For the text-containing cell, return its midpoint in [X, Y] coordinate format. 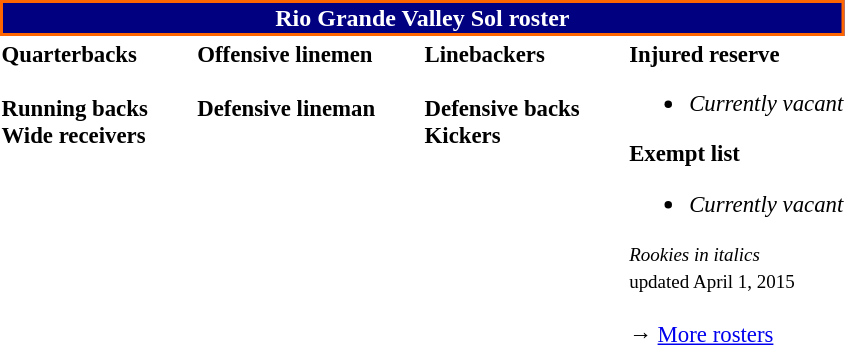
Rio Grande Valley Sol roster [422, 18]
